Identify which cell holds the provided text, then report its [X, Y] central coordinate. 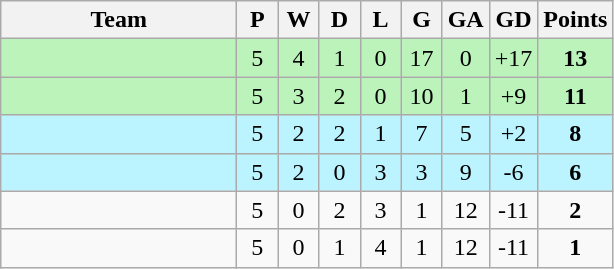
17 [422, 58]
+17 [514, 58]
D [340, 20]
+2 [514, 134]
-6 [514, 172]
7 [422, 134]
6 [576, 172]
W [298, 20]
10 [422, 96]
Team [119, 20]
GA [466, 20]
+9 [514, 96]
P [258, 20]
8 [576, 134]
9 [466, 172]
GD [514, 20]
13 [576, 58]
G [422, 20]
11 [576, 96]
L [380, 20]
Points [576, 20]
